Search for the cell housing the specified text and yield its (X, Y) center coordinate. 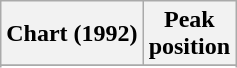
Peakposition (189, 34)
Chart (1992) (72, 34)
